Find where the given text appears and provide that cell's center as [x, y] coordinate. 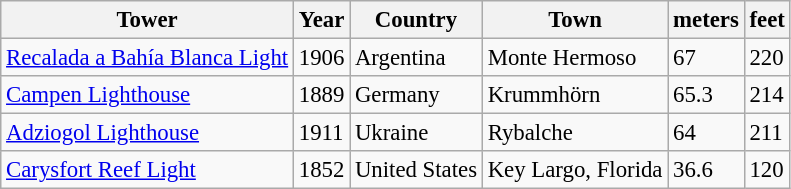
Recalada a Bahía Blanca Light [148, 58]
67 [706, 58]
feet [767, 20]
1852 [321, 170]
United States [416, 170]
Monte Hermoso [574, 58]
1911 [321, 133]
Adziogol Lighthouse [148, 133]
211 [767, 133]
Carysfort Reef Light [148, 170]
64 [706, 133]
Rybalche [574, 133]
214 [767, 95]
Ukraine [416, 133]
Town [574, 20]
Year [321, 20]
Krummhörn [574, 95]
Germany [416, 95]
65.3 [706, 95]
Country [416, 20]
meters [706, 20]
Tower [148, 20]
1889 [321, 95]
Argentina [416, 58]
120 [767, 170]
Campen Lighthouse [148, 95]
36.6 [706, 170]
Key Largo, Florida [574, 170]
1906 [321, 58]
220 [767, 58]
